Identify which cell holds the provided text, then report its (x, y) central coordinate. 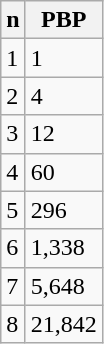
296 (64, 210)
8 (13, 324)
1,338 (64, 248)
7 (13, 286)
5 (13, 210)
21,842 (64, 324)
60 (64, 172)
n (13, 20)
PBP (64, 20)
12 (64, 134)
5,648 (64, 286)
6 (13, 248)
3 (13, 134)
2 (13, 96)
